Scan for the cell matching the given text and deliver its (x, y) coordinate at center. 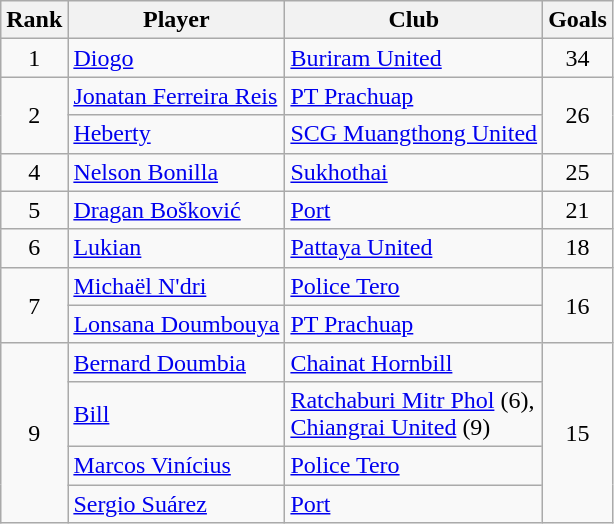
15 (578, 432)
Player (176, 20)
Bernard Doumbia (176, 362)
Ratchaburi Mitr Phol (6), Chiangrai United (9) (414, 414)
4 (34, 172)
Sergio Suárez (176, 503)
Diogo (176, 58)
Pattaya United (414, 248)
6 (34, 248)
Jonatan Ferreira Reis (176, 96)
Rank (34, 20)
Marcos Vinícius (176, 465)
Nelson Bonilla (176, 172)
Lonsana Doumbouya (176, 324)
Bill (176, 414)
1 (34, 58)
Heberty (176, 134)
Goals (578, 20)
26 (578, 115)
21 (578, 210)
2 (34, 115)
9 (34, 432)
Buriram United (414, 58)
Michaël N'dri (176, 286)
Dragan Bošković (176, 210)
SCG Muangthong United (414, 134)
25 (578, 172)
Lukian (176, 248)
5 (34, 210)
Chainat Hornbill (414, 362)
7 (34, 305)
Club (414, 20)
Sukhothai (414, 172)
18 (578, 248)
16 (578, 305)
34 (578, 58)
